Find where the given text appears and provide that cell's center as [X, Y] coordinate. 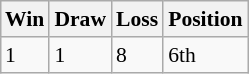
Loss [137, 19]
Win [24, 19]
Draw [80, 19]
6th [205, 55]
Position [205, 19]
8 [137, 55]
